Determine the (X, Y) coordinate at the center of the cell enclosing the given text.  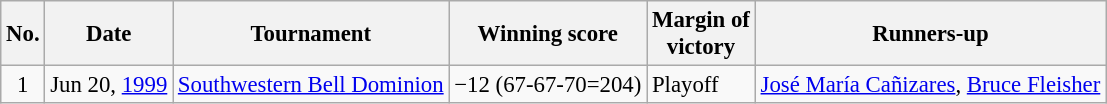
Southwestern Bell Dominion (311, 85)
−12 (67-67-70=204) (548, 85)
Playoff (702, 85)
No. (23, 34)
Jun 20, 1999 (109, 85)
1 (23, 85)
Margin ofvictory (702, 34)
Date (109, 34)
Winning score (548, 34)
Tournament (311, 34)
Runners-up (930, 34)
José María Cañizares, Bruce Fleisher (930, 85)
